Detect which cell encompasses the target text, then output its (X, Y) center coordinate. 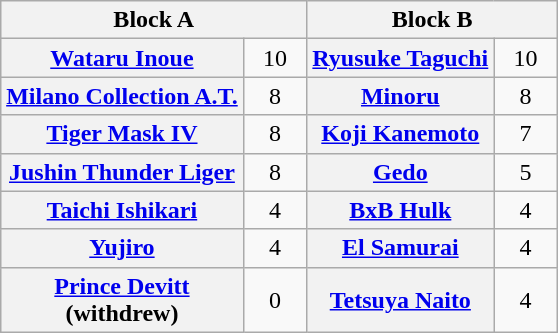
5 (526, 172)
Ryusuke Taguchi (400, 58)
Koji Kanemoto (400, 134)
Jushin Thunder Liger (122, 172)
Prince Devitt(withdrew) (122, 300)
Milano Collection A.T. (122, 96)
El Samurai (400, 248)
Minoru (400, 96)
Taichi Ishikari (122, 210)
Tiger Mask IV (122, 134)
Gedo (400, 172)
Tetsuya Naito (400, 300)
0 (275, 300)
Yujiro (122, 248)
Wataru Inoue (122, 58)
Block B (432, 20)
7 (526, 134)
Block A (154, 20)
BxB Hulk (400, 210)
